For the text-containing cell, return its midpoint in [X, Y] coordinate format. 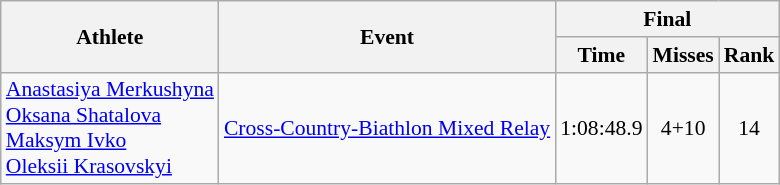
Time [601, 55]
Anastasiya MerkushynaOksana ShatalovaMaksym IvkoOleksii Krasovskyi [110, 128]
Misses [684, 55]
4+10 [684, 128]
Rank [750, 55]
Event [387, 36]
Final [667, 19]
Athlete [110, 36]
14 [750, 128]
1:08:48.9 [601, 128]
Cross-Country-Biathlon Mixed Relay [387, 128]
